Identify which cell holds the provided text, then report its [X, Y] central coordinate. 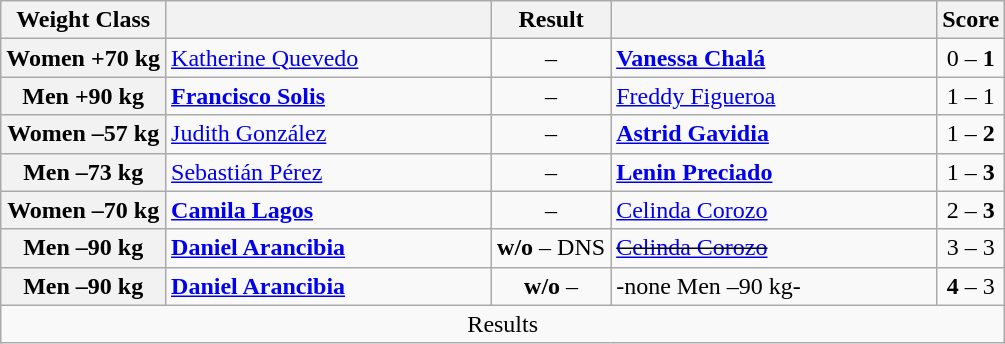
Women –70 kg [84, 210]
Score [971, 20]
w/o – DNS [552, 248]
Women +70 kg [84, 58]
Astrid Gavidia [774, 134]
Lenin Preciado [774, 172]
Judith González [329, 134]
w/o – [552, 286]
0 – 1 [971, 58]
1 – 3 [971, 172]
Katherine Quevedo [329, 58]
Results [503, 324]
4 – 3 [971, 286]
Sebastián Pérez [329, 172]
Vanessa Chalá [774, 58]
Weight Class [84, 20]
Men –73 kg [84, 172]
Camila Lagos [329, 210]
2 – 3 [971, 210]
3 – 3 [971, 248]
1 – 2 [971, 134]
Francisco Solis [329, 96]
-none Men –90 kg- [774, 286]
1 – 1 [971, 96]
Freddy Figueroa [774, 96]
Result [552, 20]
Women –57 kg [84, 134]
Men +90 kg [84, 96]
